Capture the cell that displays the provided text and extract its [x, y] central coordinate. 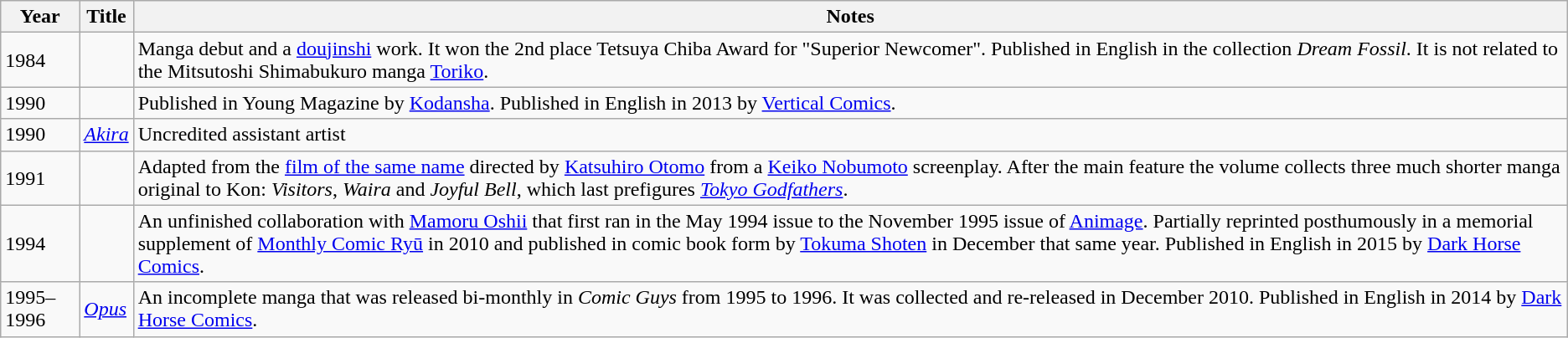
Year [40, 17]
Notes [850, 17]
1984 [40, 60]
Uncredited assistant artist [850, 135]
Akira [106, 135]
Published in Young Magazine by Kodansha. Published in English in 2013 by Vertical Comics. [850, 103]
1994 [40, 243]
1991 [40, 177]
Opus [106, 310]
Title [106, 17]
1995–1996 [40, 310]
